Extract the (X, Y) coordinate from the center of the cell holding the provided text.  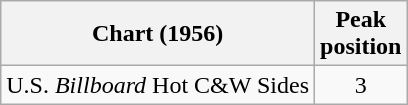
3 (361, 85)
U.S. Billboard Hot C&W Sides (158, 85)
Peakposition (361, 34)
Chart (1956) (158, 34)
